Scan for the cell matching the given text and deliver its [x, y] coordinate at center. 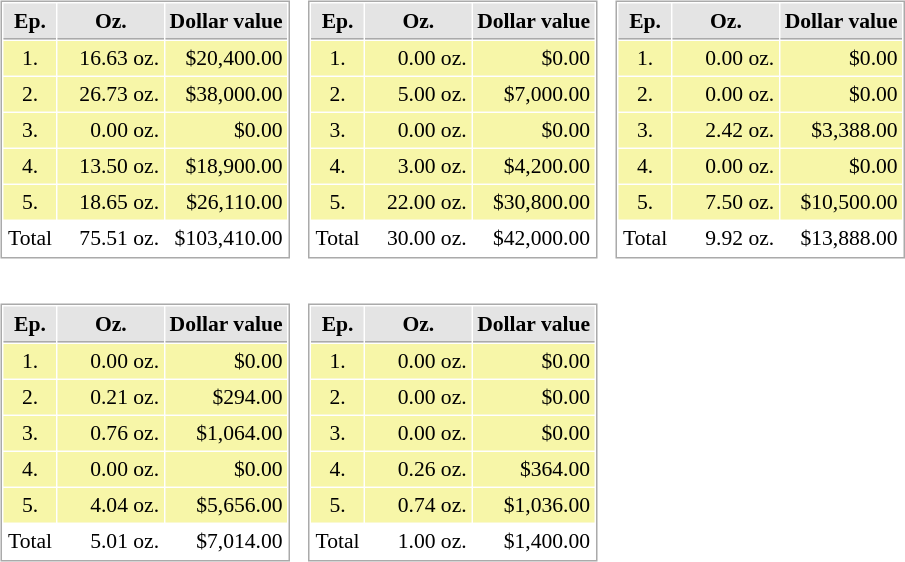
$38,000.00 [226, 94]
0.74 oz. [419, 505]
$3,388.00 [841, 130]
3.00 oz. [419, 166]
9.92 oz. [726, 238]
$18,900.00 [226, 166]
18.65 oz. [111, 202]
$1,036.00 [534, 505]
1.00 oz. [419, 541]
$103,410.00 [226, 238]
2.42 oz. [726, 130]
7.50 oz. [726, 202]
$10,500.00 [841, 202]
$30,800.00 [534, 202]
16.63 oz. [111, 58]
22.00 oz. [419, 202]
$7,000.00 [534, 94]
$294.00 [226, 397]
$1,064.00 [226, 433]
$13,888.00 [841, 238]
$42,000.00 [534, 238]
$20,400.00 [226, 58]
0.76 oz. [111, 433]
4.04 oz. [111, 505]
5.00 oz. [419, 94]
$1,400.00 [534, 541]
$26,110.00 [226, 202]
30.00 oz. [419, 238]
0.21 oz. [111, 397]
26.73 oz. [111, 94]
13.50 oz. [111, 166]
5.01 oz. [111, 541]
0.26 oz. [419, 469]
$7,014.00 [226, 541]
$5,656.00 [226, 505]
$364.00 [534, 469]
$4,200.00 [534, 166]
75.51 oz. [111, 238]
